Determine the (x, y) coordinate at the center of the cell enclosing the given text.  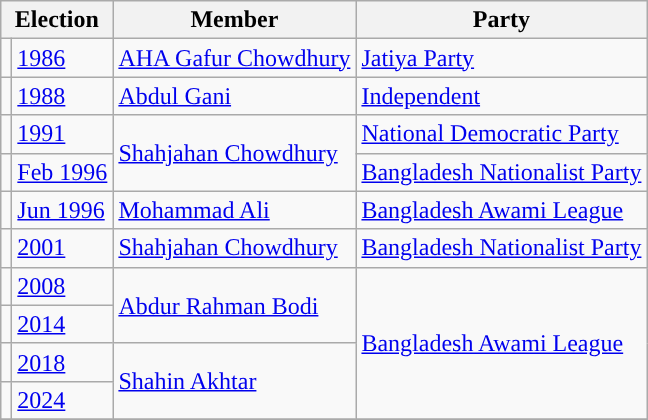
Party (502, 20)
Jatiya Party (502, 58)
2008 (62, 286)
1991 (62, 134)
2018 (62, 362)
AHA Gafur Chowdhury (234, 58)
Election (57, 20)
Feb 1996 (62, 172)
Member (234, 20)
Abdul Gani (234, 96)
Mohammad Ali (234, 210)
Jun 1996 (62, 210)
Shahin Akhtar (234, 381)
1986 (62, 58)
National Democratic Party (502, 134)
2024 (62, 400)
Independent (502, 96)
Abdur Rahman Bodi (234, 305)
1988 (62, 96)
2014 (62, 324)
2001 (62, 248)
